For the text-containing cell, return its midpoint in [X, Y] coordinate format. 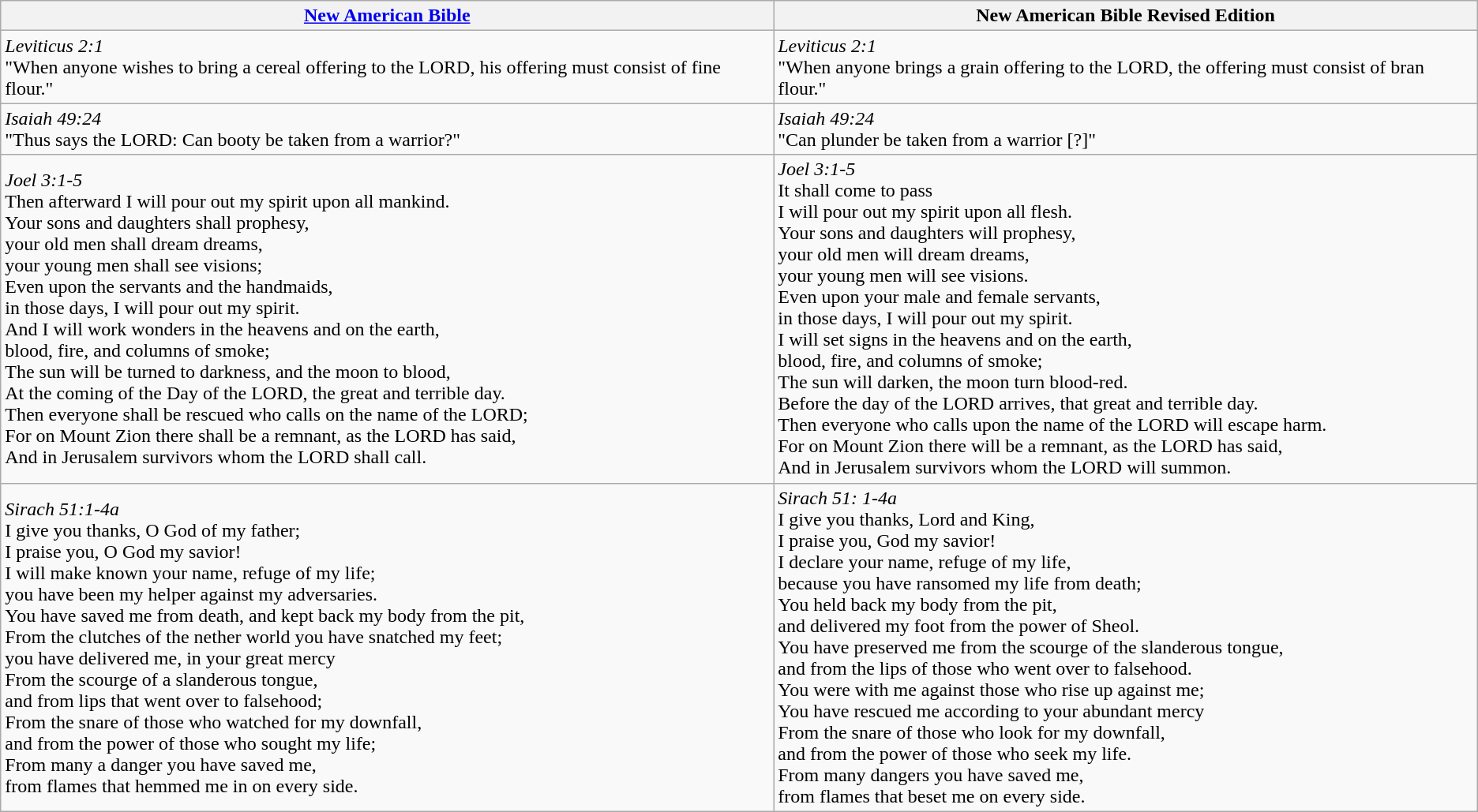
Leviticus 2:1"When anyone brings a grain offering to the LORD, the offering must consist of bran flour." [1126, 67]
New American Bible [387, 16]
Isaiah 49:24"Can plunder be taken from a warrior [?]" [1126, 129]
Leviticus 2:1"When anyone wishes to bring a cereal offering to the LORD, his offering must consist of fine flour." [387, 67]
Isaiah 49:24"Thus says the LORD: Can booty be taken from a warrior?" [387, 129]
New American Bible Revised Edition [1126, 16]
